Pinpoint the cell where the given text exists, returning its (X, Y) midpoint coordinate. 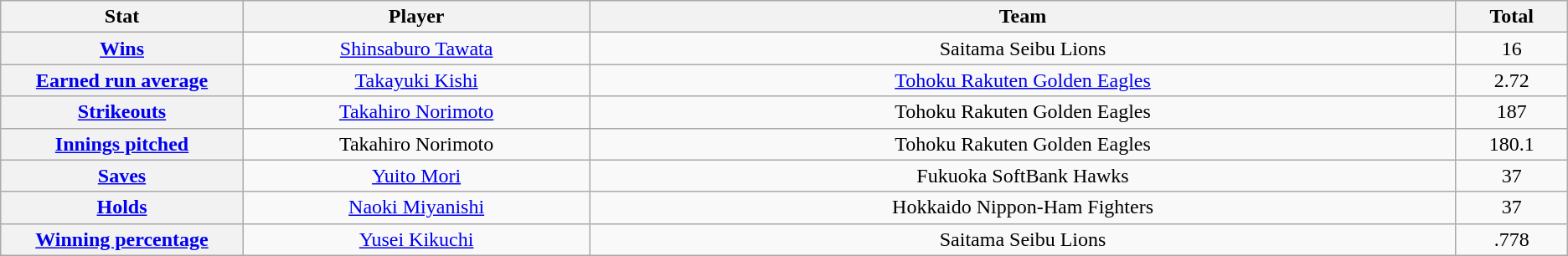
.778 (1511, 239)
Shinsaburo Tawata (416, 49)
Fukuoka SoftBank Hawks (1023, 176)
Yusei Kikuchi (416, 239)
Naoki Miyanishi (416, 207)
Saves (122, 176)
2.72 (1511, 80)
Holds (122, 207)
Takayuki Kishi (416, 80)
Strikeouts (122, 112)
Yuito Mori (416, 176)
Team (1023, 17)
Stat (122, 17)
16 (1511, 49)
Total (1511, 17)
Hokkaido Nippon-Ham Fighters (1023, 207)
Earned run average (122, 80)
180.1 (1511, 144)
Player (416, 17)
187 (1511, 112)
Innings pitched (122, 144)
Wins (122, 49)
Winning percentage (122, 239)
